Return the (x, y) coordinate for the center point of the cell that contains the specified text.  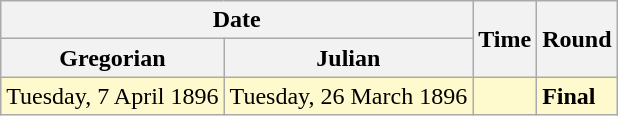
Round (577, 39)
Final (577, 96)
Gregorian (112, 58)
Tuesday, 7 April 1896 (112, 96)
Julian (348, 58)
Date (237, 20)
Time (505, 39)
Tuesday, 26 March 1896 (348, 96)
